From the cell containing the given text, extract its center point as [x, y] coordinate. 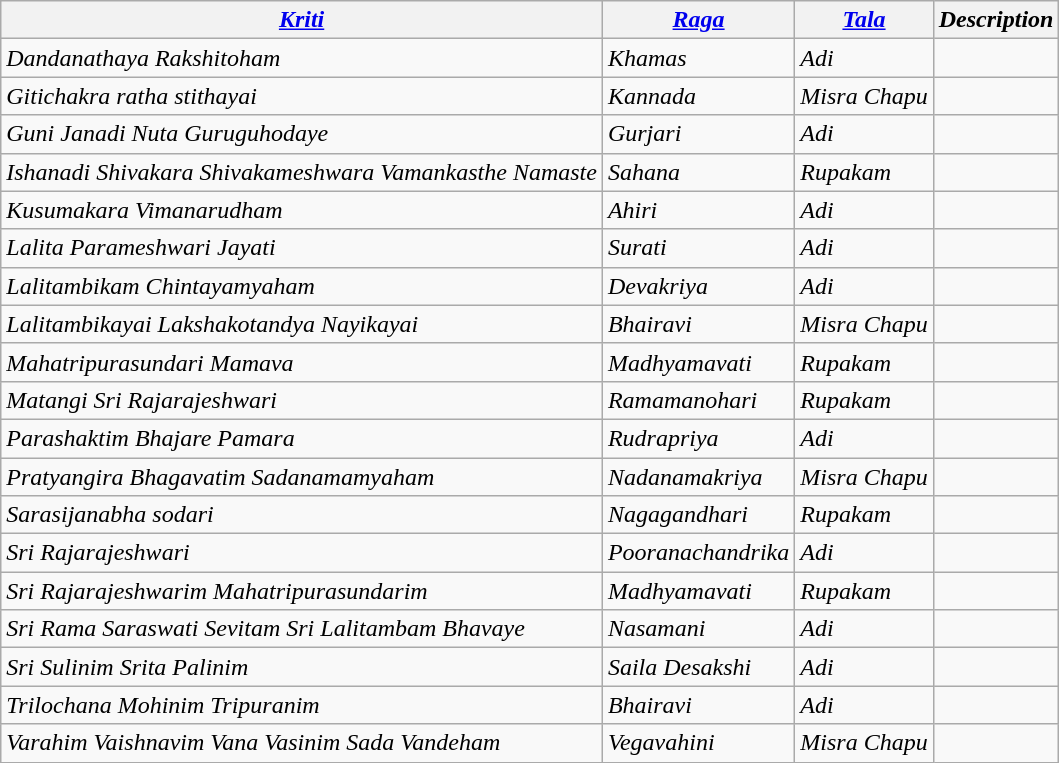
Vegavahini [698, 743]
Pratyangira Bhagavatim Sadanamamyaham [302, 477]
Parashaktim Bhajare Pamara [302, 438]
Khamas [698, 58]
Nadanamakriya [698, 477]
Matangi Sri Rajarajeshwari [302, 400]
Lalitambikayai Lakshakotandya Nayikayai [302, 324]
Pooranachandrika [698, 553]
Saila Desakshi [698, 667]
Lalitambikam Chintayamyaham [302, 286]
Sri Rama Saraswati Sevitam Sri Lalitambam Bhavaye [302, 629]
Mahatripurasundari Mamava [302, 362]
Kriti [302, 20]
Rudrapriya [698, 438]
Surati [698, 248]
Ishanadi Shivakara Shivakameshwara Vamankasthe Namaste [302, 172]
Dandanathaya Rakshitoham [302, 58]
Kusumakara Vimanarudham [302, 210]
Description [996, 20]
Guni Janadi Nuta Guruguhodaye [302, 134]
Sarasijanabha sodari [302, 515]
Lalita Parameshwari Jayati [302, 248]
Varahim Vaishnavim Vana Vasinim Sada Vandeham [302, 743]
Gitichakra ratha stithayai [302, 96]
Sri Sulinim Srita Palinim [302, 667]
Ramamanohari [698, 400]
Ahiri [698, 210]
Sri Rajarajeshwari [302, 553]
Kannada [698, 96]
Raga [698, 20]
Sahana [698, 172]
Nasamani [698, 629]
Nagagandhari [698, 515]
Devakriya [698, 286]
Gurjari [698, 134]
Tala [864, 20]
Sri Rajarajeshwarim Mahatripurasundarim [302, 591]
Trilochana Mohinim Tripuranim [302, 705]
